Identify which cell holds the provided text, then report its [x, y] central coordinate. 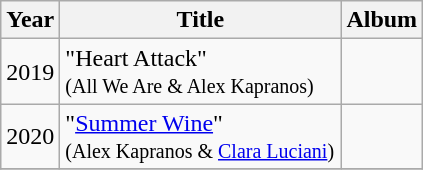
"Heart Attack"(All We Are & Alex Kapranos) [200, 72]
Title [200, 20]
2019 [30, 72]
Album [382, 20]
Year [30, 20]
2020 [30, 136]
"Summer Wine"(Alex Kapranos & Clara Luciani) [200, 136]
